For the text-containing cell, return its midpoint in (x, y) coordinate format. 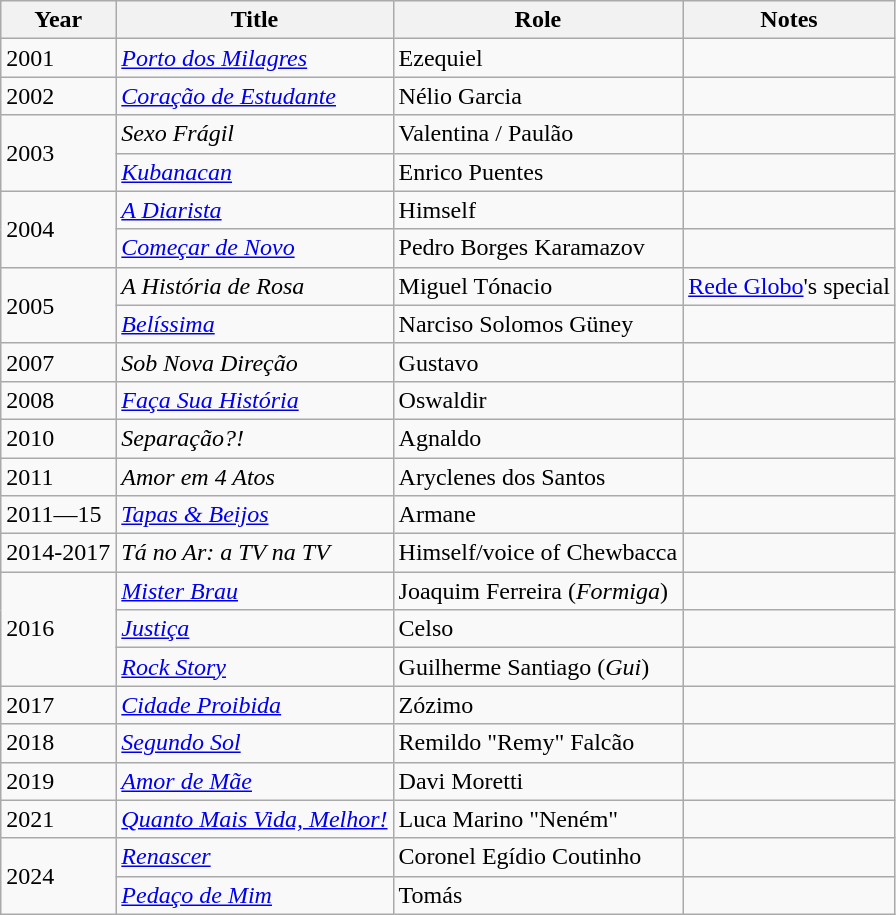
2018 (58, 743)
2014-2017 (58, 553)
2003 (58, 153)
2002 (58, 96)
Enrico Puentes (538, 172)
2016 (58, 629)
Notes (790, 20)
Pedaço de Mim (254, 895)
Valentina / Paulão (538, 134)
Title (254, 20)
Aryclenes dos Santos (538, 477)
Quanto Mais Vida, Melhor! (254, 819)
2024 (58, 876)
Luca Marino "Neném" (538, 819)
2008 (58, 400)
Armane (538, 515)
Gustavo (538, 362)
2019 (58, 781)
Cidade Proibida (254, 705)
Coronel Egídio Coutinho (538, 857)
Separação?! (254, 438)
Oswaldir (538, 400)
Tomás (538, 895)
Amor em 4 Atos (254, 477)
Celso (538, 629)
Narciso Solomos Güney (538, 324)
Tá no Ar: a TV na TV (254, 553)
Começar de Novo (254, 248)
Himself (538, 210)
Mister Brau (254, 591)
Sob Nova Direção (254, 362)
Renascer (254, 857)
2021 (58, 819)
Kubanacan (254, 172)
Zózimo (538, 705)
Coração de Estudante (254, 96)
Belíssima (254, 324)
Agnaldo (538, 438)
Justiça (254, 629)
2001 (58, 58)
Segundo Sol (254, 743)
Himself/voice of Chewbacca (538, 553)
Guilherme Santiago (Gui) (538, 667)
Tapas & Beijos (254, 515)
A História de Rosa (254, 286)
Porto dos Milagres (254, 58)
Davi Moretti (538, 781)
Sexo Frágil (254, 134)
Joaquim Ferreira (Formiga) (538, 591)
2011—15 (58, 515)
Amor de Mãe (254, 781)
2004 (58, 229)
2017 (58, 705)
Pedro Borges Karamazov (538, 248)
Nélio Garcia (538, 96)
2007 (58, 362)
2005 (58, 305)
Year (58, 20)
2010 (58, 438)
2011 (58, 477)
Role (538, 20)
Remildo "Remy" Falcão (538, 743)
Miguel Tónacio (538, 286)
Rock Story (254, 667)
Faça Sua História (254, 400)
Rede Globo's special (790, 286)
A Diarista (254, 210)
Ezequiel (538, 58)
